Find where the given text appears and provide that cell's center as [X, Y] coordinate. 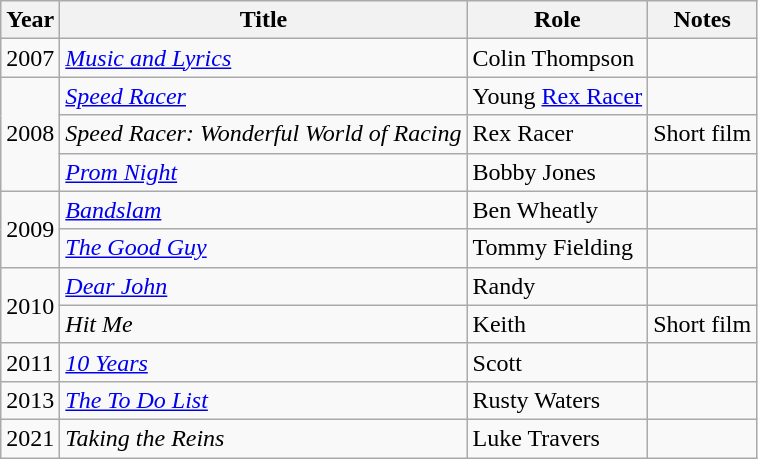
2011 [30, 362]
Rusty Waters [558, 400]
Tommy Fielding [558, 248]
Year [30, 20]
The To Do List [264, 400]
Keith [558, 324]
Bobby Jones [558, 172]
2008 [30, 134]
Title [264, 20]
Randy [558, 286]
Role [558, 20]
10 Years [264, 362]
Colin Thompson [558, 58]
2010 [30, 305]
2021 [30, 438]
Scott [558, 362]
Taking the Reins [264, 438]
The Good Guy [264, 248]
Notes [702, 20]
2013 [30, 400]
Music and Lyrics [264, 58]
Luke Travers [558, 438]
Speed Racer [264, 96]
Hit Me [264, 324]
2009 [30, 229]
Ben Wheatly [558, 210]
2007 [30, 58]
Young Rex Racer [558, 96]
Speed Racer: Wonderful World of Racing [264, 134]
Bandslam [264, 210]
Prom Night [264, 172]
Rex Racer [558, 134]
Dear John [264, 286]
